For the text-containing cell, return its midpoint in [X, Y] coordinate format. 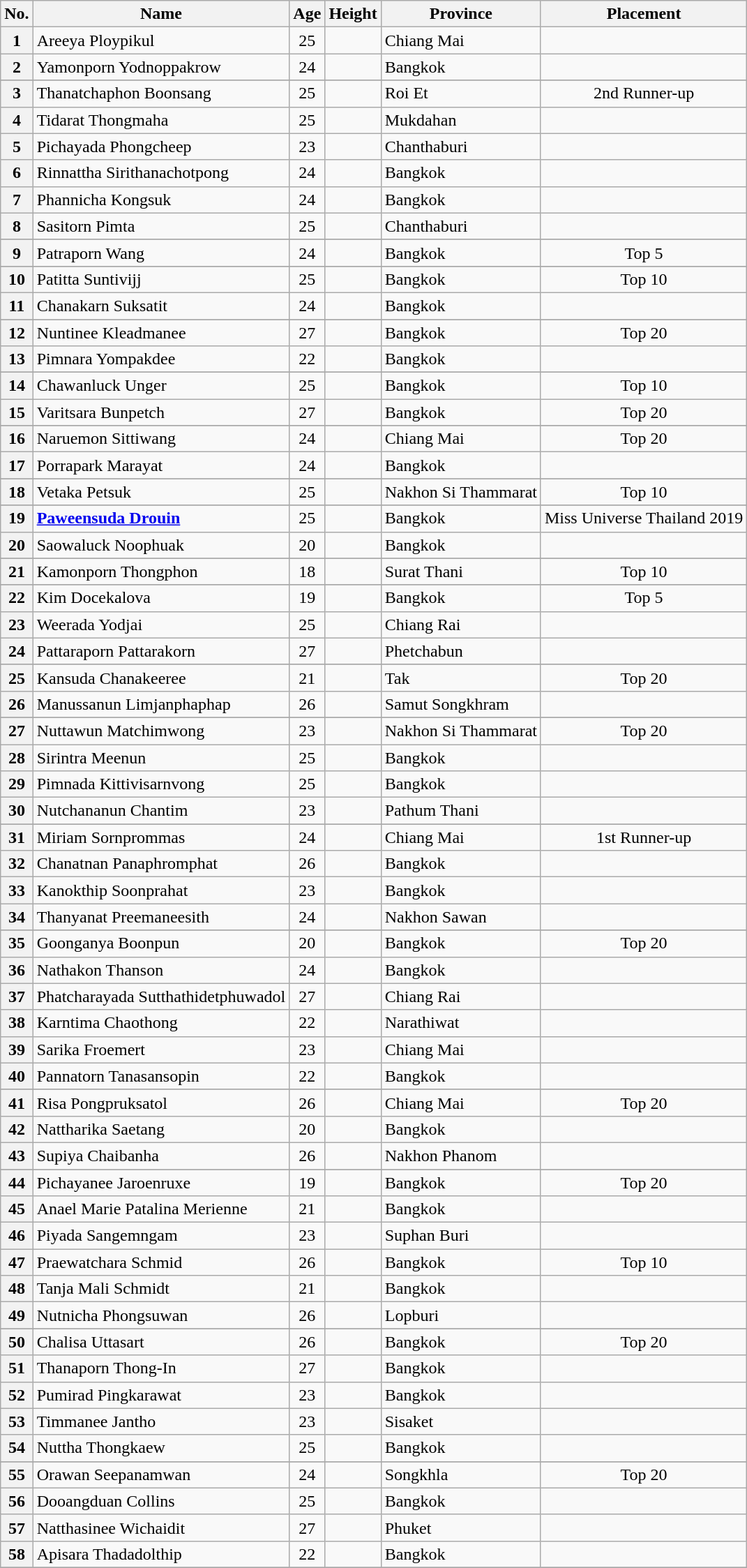
5 [17, 147]
Risa Pongpruksatol [161, 1103]
Pannatorn Tanasansopin [161, 1076]
Thanyanat Preemaneesith [161, 917]
2 [17, 67]
44 [17, 1183]
Nuttawun Matchimwong [161, 731]
Manussanun Limjanphaphap [161, 704]
Orawan Seepanamwan [161, 1474]
Pattaraporn Pattarakorn [161, 651]
46 [17, 1236]
Sarika Froemert [161, 1050]
Pimnada Kittivisarnvong [161, 784]
Sisaket [460, 1421]
Praewatchara Schmid [161, 1262]
36 [17, 970]
32 [17, 864]
50 [17, 1342]
Nuntinee Kleadmanee [161, 333]
Pumirad Pingkarawat [161, 1395]
57 [17, 1528]
Pichayada Phongcheep [161, 147]
Kamonporn Thongphon [161, 572]
33 [17, 890]
28 [17, 757]
39 [17, 1050]
14 [17, 386]
55 [17, 1474]
Thanaporn Thong-In [161, 1368]
Province [460, 14]
7 [17, 200]
40 [17, 1076]
1st Runner-up [643, 837]
49 [17, 1315]
Goonganya Boonpun [161, 943]
No. [17, 14]
11 [17, 306]
54 [17, 1448]
3 [17, 94]
Naruemon Sittiwang [161, 439]
Suphan Buri [460, 1236]
Vetaka Petsuk [161, 492]
Pimnara Yompakdee [161, 359]
Kanokthip Soonprahat [161, 890]
Sasitorn Pimta [161, 226]
Piyada Sangemngam [161, 1236]
Apisara Thadadolthip [161, 1554]
Miss Universe Thailand 2019 [643, 518]
Kansuda Chanakeeree [161, 678]
Varitsara Bunpetch [161, 412]
Mukdahan [460, 120]
Natthasinee Wichaidit [161, 1528]
43 [17, 1156]
Patraporn Wang [161, 253]
Chalisa Uttasart [161, 1342]
Nakhon Phanom [460, 1156]
15 [17, 412]
Phuket [460, 1528]
51 [17, 1368]
29 [17, 784]
Nutnicha Phongsuwan [161, 1315]
1 [17, 40]
Paweensuda Drouin [161, 518]
Name [161, 14]
16 [17, 439]
Samut Songkhram [460, 704]
Thanatchaphon Boonsang [161, 94]
Karntima Chaothong [161, 1023]
Phatcharayada Sutthathidetphuwadol [161, 996]
17 [17, 465]
Dooangduan Collins [161, 1501]
56 [17, 1501]
45 [17, 1209]
53 [17, 1421]
Nuttha Thongkaew [161, 1448]
Weerada Yodjai [161, 625]
30 [17, 811]
Nutchananun Chantim [161, 811]
9 [17, 253]
Age [307, 14]
Narathiwat [460, 1023]
6 [17, 173]
Phannicha Kongsuk [161, 200]
48 [17, 1289]
35 [17, 943]
37 [17, 996]
Songkhla [460, 1474]
2nd Runner-up [643, 94]
Placement [643, 14]
Porrapark Marayat [161, 465]
Tak [460, 678]
58 [17, 1554]
Chawanluck Unger [161, 386]
Pichayanee Jaroenruxe [161, 1183]
Yamonporn Yodnoppakrow [161, 67]
52 [17, 1395]
4 [17, 120]
Surat Thani [460, 572]
Nathakon Thanson [161, 970]
12 [17, 333]
Patitta Suntivijj [161, 279]
8 [17, 226]
Phetchabun [460, 651]
Tanja Mali Schmidt [161, 1289]
Kim Docekalova [161, 598]
Chanakarn Suksatit [161, 306]
Anael Marie Patalina Merienne [161, 1209]
Supiya Chaibanha [161, 1156]
Nakhon Sawan [460, 917]
Areeya Ploypikul [161, 40]
Rinnattha Sirithanachotpong [161, 173]
Sirintra Meenun [161, 757]
13 [17, 359]
Height [353, 14]
41 [17, 1103]
Chanatnan Panaphromphat [161, 864]
Roi Et [460, 94]
47 [17, 1262]
Tidarat Thongmaha [161, 120]
Saowaluck Noophuak [161, 545]
42 [17, 1129]
10 [17, 279]
Miriam Sornprommas [161, 837]
Timmanee Jantho [161, 1421]
Nattharika Saetang [161, 1129]
38 [17, 1023]
34 [17, 917]
31 [17, 837]
Lopburi [460, 1315]
Pathum Thani [460, 811]
